Scan for the cell matching the given text and deliver its [X, Y] coordinate at center. 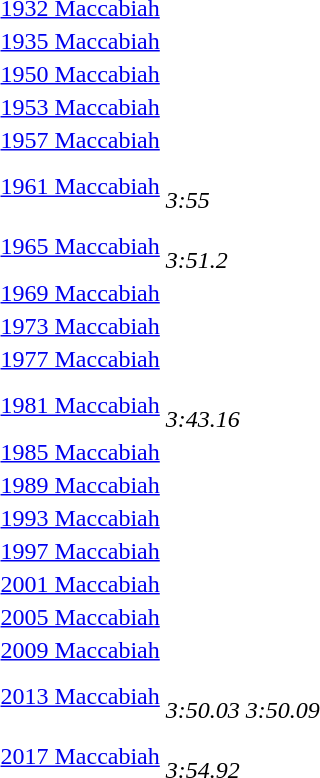
3:55 [202, 186]
3:43.16 [202, 406]
3:50.03 [202, 696]
3:51.2 [202, 246]
